Return the [x, y] coordinate for the center point of the cell that contains the specified text.  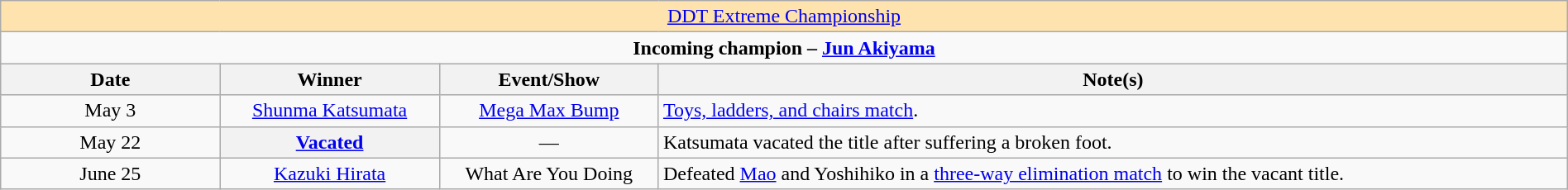
Toys, ladders, and chairs match. [1113, 111]
Event/Show [549, 79]
May 3 [111, 111]
— [549, 142]
Vacated [329, 142]
Katsumata vacated the title after suffering a broken foot. [1113, 142]
Date [111, 79]
What Are You Doing [549, 173]
Mega Max Bump [549, 111]
May 22 [111, 142]
Defeated Mao and Yoshihiko in a three-way elimination match to win the vacant title. [1113, 173]
Note(s) [1113, 79]
Incoming champion – Jun Akiyama [784, 48]
Shunma Katsumata [329, 111]
June 25 [111, 173]
Winner [329, 79]
Kazuki Hirata [329, 173]
DDT Extreme Championship [784, 17]
